Scan for the cell matching the given text and deliver its [x, y] coordinate at center. 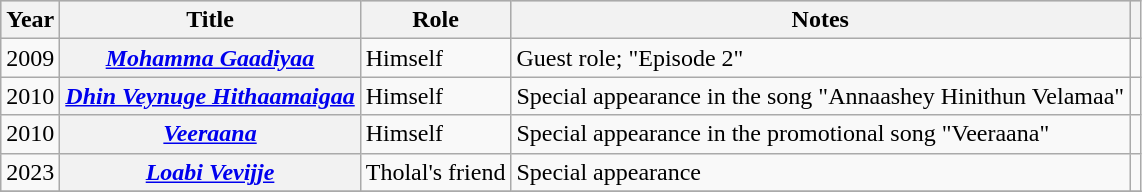
Special appearance [820, 172]
Year [30, 20]
Special appearance in the song "Annaashey Hinithun Velamaa" [820, 96]
Guest role; "Episode 2" [820, 58]
2009 [30, 58]
Loabi Vevijje [210, 172]
Dhin Veynuge Hithaamaigaa [210, 96]
Title [210, 20]
Special appearance in the promotional song "Veeraana" [820, 134]
Mohamma Gaadiyaa [210, 58]
Tholal's friend [436, 172]
Notes [820, 20]
Role [436, 20]
2023 [30, 172]
Veeraana [210, 134]
